From the cell containing the given text, extract its center point as (x, y) coordinate. 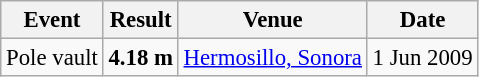
Result (140, 20)
4.18 m (140, 58)
Venue (272, 20)
Hermosillo, Sonora (272, 58)
1 Jun 2009 (422, 58)
Date (422, 20)
Event (52, 20)
Pole vault (52, 58)
